Capture the cell that displays the provided text and extract its [X, Y] central coordinate. 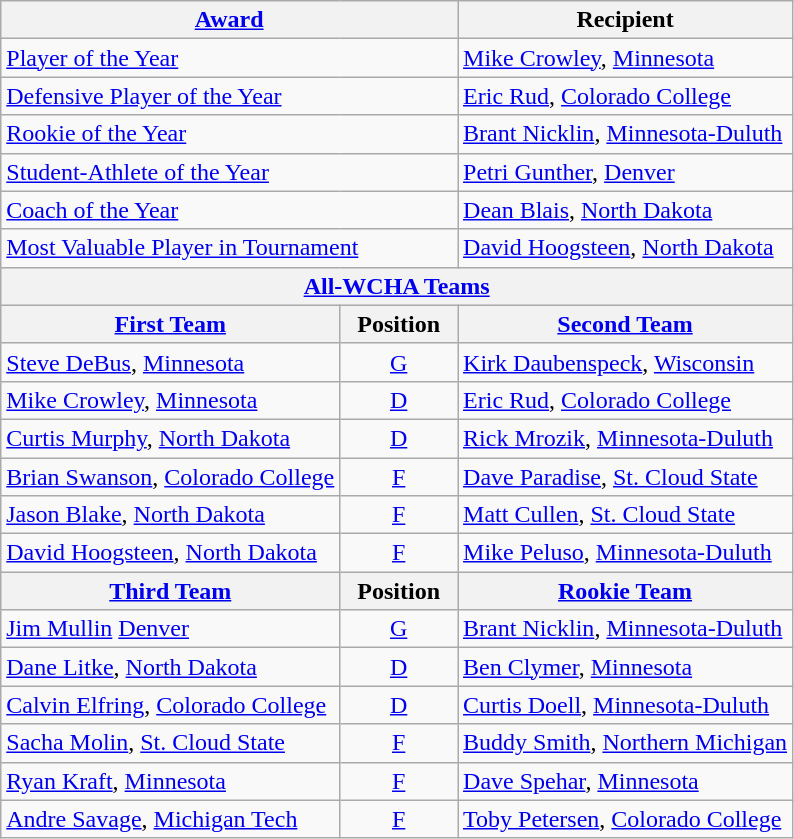
Brian Swanson, Colorado College [170, 477]
Player of the Year [230, 58]
Jason Blake, North Dakota [170, 515]
Calvin Elfring, Colorado College [170, 705]
Most Valuable Player in Tournament [230, 248]
Dane Litke, North Dakota [170, 667]
Curtis Doell, Minnesota-Duluth [626, 705]
Ben Clymer, Minnesota [626, 667]
Recipient [626, 20]
Dean Blais, North Dakota [626, 210]
Student-Athlete of the Year [230, 172]
Rick Mrozik, Minnesota-Duluth [626, 438]
Award [230, 20]
Mike Peluso, Minnesota-Duluth [626, 553]
Kirk Daubenspeck, Wisconsin [626, 362]
Dave Paradise, St. Cloud State [626, 477]
Jim Mullin Denver [170, 629]
Rookie of the Year [230, 134]
Coach of the Year [230, 210]
Matt Cullen, St. Cloud State [626, 515]
Defensive Player of the Year [230, 96]
Sacha Molin, St. Cloud State [170, 743]
Second Team [626, 324]
All-WCHA Teams [397, 286]
Andre Savage, Michigan Tech [170, 819]
Toby Petersen, Colorado College [626, 819]
First Team [170, 324]
Third Team [170, 591]
Dave Spehar, Minnesota [626, 781]
Petri Gunther, Denver [626, 172]
Steve DeBus, Minnesota [170, 362]
Curtis Murphy, North Dakota [170, 438]
Ryan Kraft, Minnesota [170, 781]
Rookie Team [626, 591]
Buddy Smith, Northern Michigan [626, 743]
